Pinpoint the cell where the given text exists, returning its (x, y) midpoint coordinate. 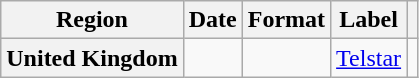
Telstar (369, 58)
Label (369, 20)
Region (92, 20)
United Kingdom (92, 58)
Format (286, 20)
Date (212, 20)
